Output the (X, Y) coordinate of the center of the cell containing the given text.  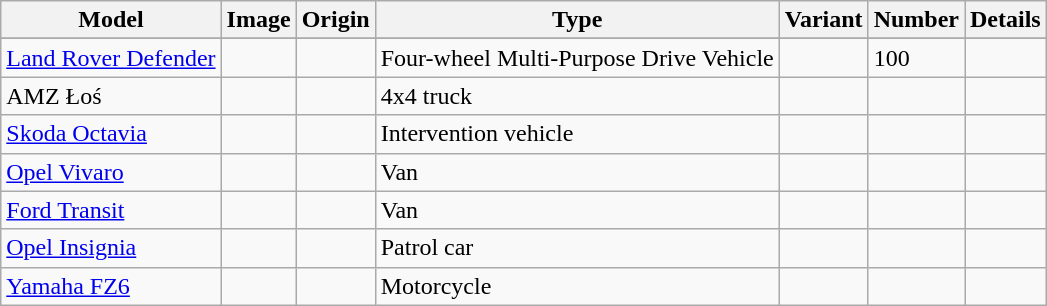
Origin (336, 20)
Model (111, 20)
4x4 truck (577, 96)
Type (577, 20)
Opel Insignia (111, 248)
Number (916, 20)
Land Rover Defender (111, 58)
Intervention vehicle (577, 134)
Image (258, 20)
Motorcycle (577, 286)
Patrol car (577, 248)
Ford Transit (111, 210)
Skoda Octavia (111, 134)
Four-wheel Multi-Purpose Drive Vehicle (577, 58)
Yamaha FZ6 (111, 286)
Variant (824, 20)
AMZ Łoś (111, 96)
Details (1005, 20)
Opel Vivaro (111, 172)
100 (916, 58)
